Return the [x, y] coordinate for the center point of the cell that contains the specified text.  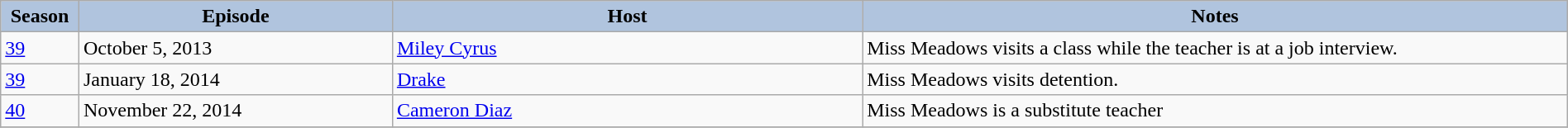
Miss Meadows visits detention. [1216, 79]
Miss Meadows is a substitute teacher [1216, 111]
Cameron Diaz [627, 111]
October 5, 2013 [235, 48]
Miley Cyrus [627, 48]
Miss Meadows visits a class while the teacher is at a job interview. [1216, 48]
40 [40, 111]
Drake [627, 79]
Episode [235, 17]
Host [627, 17]
January 18, 2014 [235, 79]
November 22, 2014 [235, 111]
Notes [1216, 17]
Season [40, 17]
